Return the (x, y) coordinate for the center point of the cell that contains the specified text.  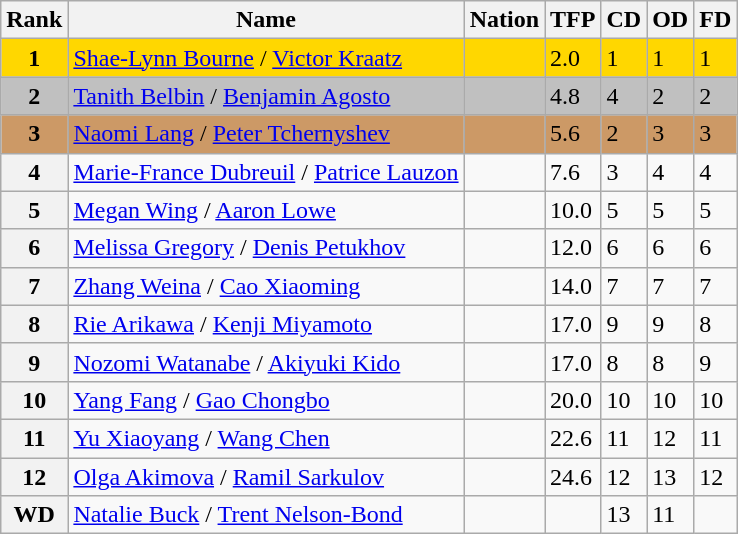
Rie Arikawa / Kenji Miyamoto (266, 324)
Marie-France Dubreuil / Patrice Lauzon (266, 172)
Nation (504, 20)
OD (670, 20)
FD (716, 20)
10.0 (573, 210)
Nozomi Watanabe / Akiyuki Kido (266, 362)
20.0 (573, 400)
WD (34, 515)
7.6 (573, 172)
5.6 (573, 134)
Tanith Belbin / Benjamin Agosto (266, 96)
Olga Akimova / Ramil Sarkulov (266, 477)
14.0 (573, 286)
22.6 (573, 438)
Melissa Gregory / Denis Petukhov (266, 248)
Naomi Lang / Peter Tchernyshev (266, 134)
Megan Wing / Aaron Lowe (266, 210)
Zhang Weina / Cao Xiaoming (266, 286)
Shae-Lynn Bourne / Victor Kraatz (266, 58)
CD (624, 20)
Name (266, 20)
2.0 (573, 58)
Rank (34, 20)
Natalie Buck / Trent Nelson-Bond (266, 515)
24.6 (573, 477)
4.8 (573, 96)
TFP (573, 20)
12.0 (573, 248)
Yang Fang / Gao Chongbo (266, 400)
Yu Xiaoyang / Wang Chen (266, 438)
